From the cell containing the given text, extract its center point as [X, Y] coordinate. 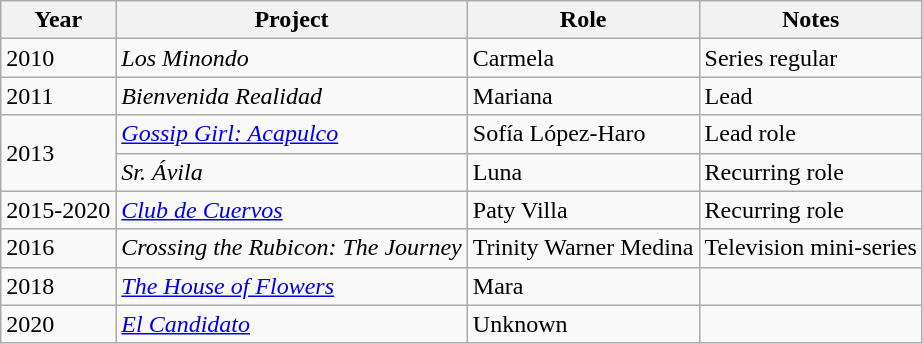
Sofía López-Haro [583, 134]
Sr. Ávila [292, 172]
2011 [58, 96]
Lead role [810, 134]
2016 [58, 248]
Notes [810, 20]
Unknown [583, 324]
Television mini-series [810, 248]
2010 [58, 58]
2018 [58, 286]
Carmela [583, 58]
Project [292, 20]
Lead [810, 96]
Luna [583, 172]
Paty Villa [583, 210]
2013 [58, 153]
Year [58, 20]
Gossip Girl: Acapulco [292, 134]
Los Minondo [292, 58]
Crossing the Rubicon: The Journey [292, 248]
2015-2020 [58, 210]
El Candidato [292, 324]
Trinity Warner Medina [583, 248]
Mara [583, 286]
2020 [58, 324]
Role [583, 20]
Series regular [810, 58]
Mariana [583, 96]
The House of Flowers [292, 286]
Club de Cuervos [292, 210]
Bienvenida Realidad [292, 96]
